Detect which cell encompasses the target text, then output its [X, Y] center coordinate. 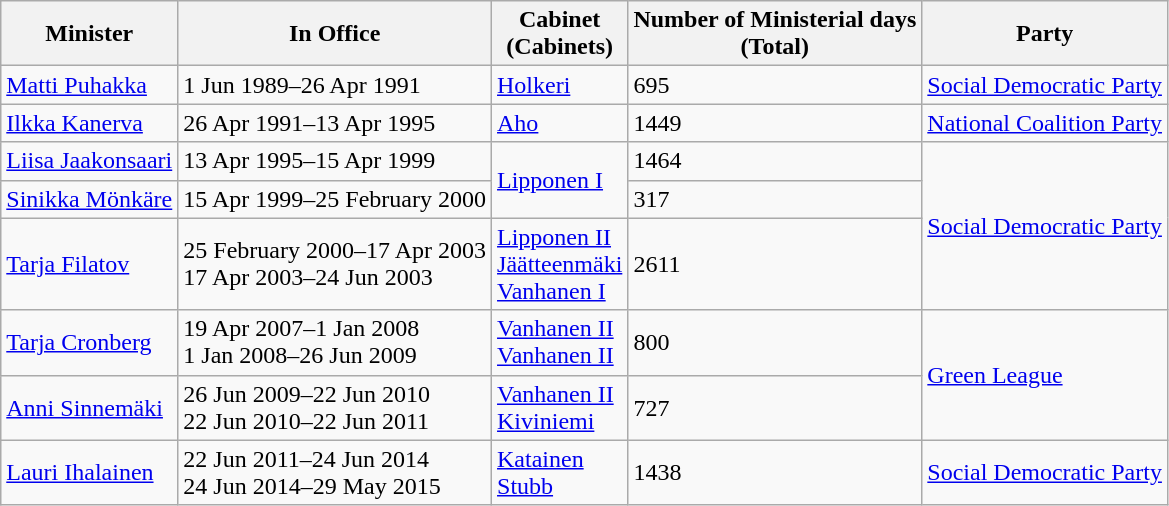
Ilkka Kanerva [90, 123]
National Coalition Party [1045, 123]
Lauri Ihalainen [90, 472]
1438 [775, 472]
Anni Sinnemäki [90, 408]
Cabinet(Cabinets) [560, 34]
Tarja Cronberg [90, 342]
Matti Puhakka [90, 85]
Liisa Jaakonsaari [90, 161]
695 [775, 85]
Lipponen I [560, 180]
13 Apr 1995–15 Apr 1999 [335, 161]
In Office [335, 34]
25 February 2000–17 Apr 200317 Apr 2003–24 Jun 2003 [335, 264]
Holkeri [560, 85]
317 [775, 199]
1464 [775, 161]
26 Apr 1991–13 Apr 1995 [335, 123]
Number of Ministerial days (Total) [775, 34]
Party [1045, 34]
KatainenStubb [560, 472]
800 [775, 342]
Green League [1045, 375]
Tarja Filatov [90, 264]
2611 [775, 264]
Vanhanen IIVanhanen II [560, 342]
Vanhanen IIKiviniemi [560, 408]
Minister [90, 34]
15 Apr 1999–25 February 2000 [335, 199]
Lipponen IIJäätteenmäkiVanhanen I [560, 264]
22 Jun 2011–24 Jun 201424 Jun 2014–29 May 2015 [335, 472]
19 Apr 2007–1 Jan 20081 Jan 2008–26 Jun 2009 [335, 342]
1449 [775, 123]
Aho [560, 123]
1 Jun 1989–26 Apr 1991 [335, 85]
Sinikka Mönkäre [90, 199]
26 Jun 2009–22 Jun 201022 Jun 2010–22 Jun 2011 [335, 408]
727 [775, 408]
